Return the [X, Y] coordinate for the center point of the cell that contains the specified text.  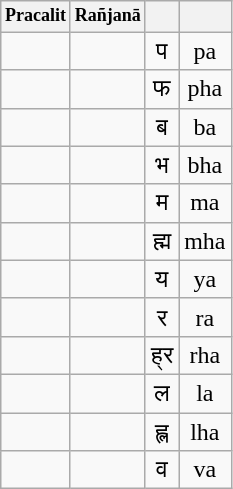
mha [205, 241]
ba [205, 127]
म [162, 203]
rha [205, 355]
प [162, 51]
la [205, 393]
ह्र [162, 355]
ra [205, 317]
bha [205, 165]
भ [162, 165]
ह्ल [162, 432]
ल [162, 393]
ह्म [162, 241]
ब [162, 127]
pa [205, 51]
Rañjanā [108, 16]
va [205, 470]
pha [205, 89]
Pracalit [36, 16]
ma [205, 203]
फ [162, 89]
व [162, 470]
य [162, 279]
lha [205, 432]
ya [205, 279]
र [162, 317]
